Detect which cell encompasses the target text, then output its [x, y] center coordinate. 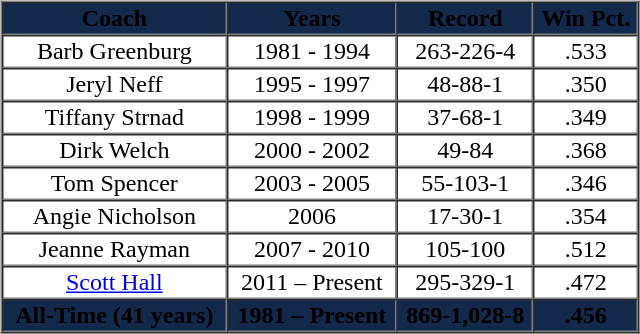
17-30-1 [465, 216]
Dirk Welch [114, 150]
37-68-1 [465, 118]
Win Pct. [586, 18]
48-88-1 [465, 84]
.533 [586, 52]
.472 [586, 282]
55-103-1 [465, 184]
1995 - 1997 [312, 84]
2000 - 2002 [312, 150]
295-329-1 [465, 282]
869-1,028-8 [465, 316]
Record [465, 18]
Jeanne Rayman [114, 250]
Jeryl Neff [114, 84]
1998 - 1999 [312, 118]
Scott Hall [114, 282]
.354 [586, 216]
1981 – Present [312, 316]
Barb Greenburg [114, 52]
.456 [586, 316]
.349 [586, 118]
.368 [586, 150]
.346 [586, 184]
Coach [114, 18]
2003 - 2005 [312, 184]
2011 – Present [312, 282]
.512 [586, 250]
263-226-4 [465, 52]
49-84 [465, 150]
.350 [586, 84]
Years [312, 18]
Tiffany Strnad [114, 118]
105-100 [465, 250]
1981 - 1994 [312, 52]
All-Time (41 years) [114, 316]
2006 [312, 216]
Tom Spencer [114, 184]
Angie Nicholson [114, 216]
2007 - 2010 [312, 250]
